For the text-containing cell, return its midpoint in [X, Y] coordinate format. 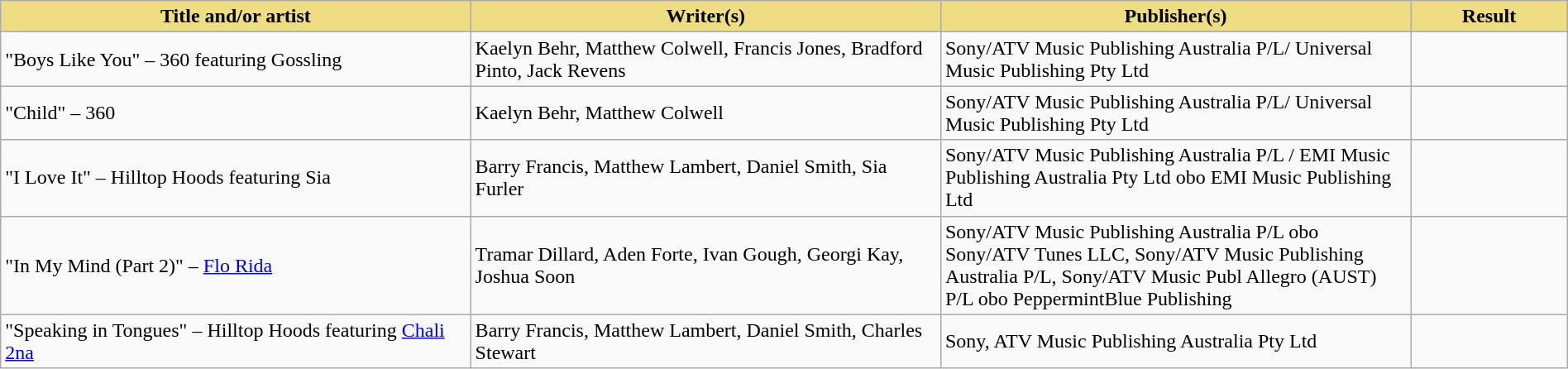
Barry Francis, Matthew Lambert, Daniel Smith, Charles Stewart [705, 341]
Publisher(s) [1175, 17]
Result [1489, 17]
Title and/or artist [236, 17]
"Child" – 360 [236, 113]
Tramar Dillard, Aden Forte, Ivan Gough, Georgi Kay, Joshua Soon [705, 265]
Sony, ATV Music Publishing Australia Pty Ltd [1175, 341]
"In My Mind (Part 2)" – Flo Rida [236, 265]
"I Love It" – Hilltop Hoods featuring Sia [236, 178]
Kaelyn Behr, Matthew Colwell [705, 113]
Barry Francis, Matthew Lambert, Daniel Smith, Sia Furler [705, 178]
Writer(s) [705, 17]
Sony/ATV Music Publishing Australia P/L / EMI Music Publishing Australia Pty Ltd obo EMI Music Publishing Ltd [1175, 178]
"Boys Like You" – 360 featuring Gossling [236, 60]
"Speaking in Tongues" – Hilltop Hoods featuring Chali 2na [236, 341]
Kaelyn Behr, Matthew Colwell, Francis Jones, Bradford Pinto, Jack Revens [705, 60]
